Return [X, Y] of the center of cell containing provided text 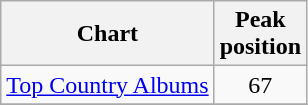
Peakposition [260, 34]
Chart [108, 34]
Top Country Albums [108, 85]
67 [260, 85]
